Locate the cell with the specified text and output its (x, y) center coordinate. 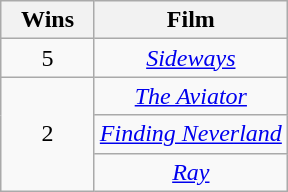
Film (190, 20)
Sideways (190, 58)
Ray (190, 172)
2 (48, 134)
The Aviator (190, 96)
Wins (48, 20)
5 (48, 58)
Finding Neverland (190, 134)
